Output the (x, y) coordinate of the center of the cell containing the given text.  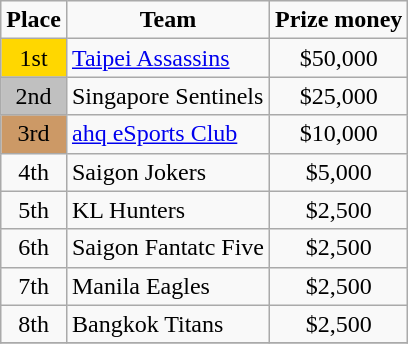
4th (34, 172)
8th (34, 324)
6th (34, 248)
3rd (34, 134)
Manila Eagles (168, 286)
Singapore Sentinels (168, 96)
Bangkok Titans (168, 324)
7th (34, 286)
Saigon Fantatc Five (168, 248)
$5,000 (338, 172)
Prize money (338, 20)
2nd (34, 96)
1st (34, 58)
$25,000 (338, 96)
Saigon Jokers (168, 172)
Place (34, 20)
$10,000 (338, 134)
KL Hunters (168, 210)
Taipei Assassins (168, 58)
5th (34, 210)
$50,000 (338, 58)
Team (168, 20)
ahq eSports Club (168, 134)
